For the text-containing cell, return its midpoint in (x, y) coordinate format. 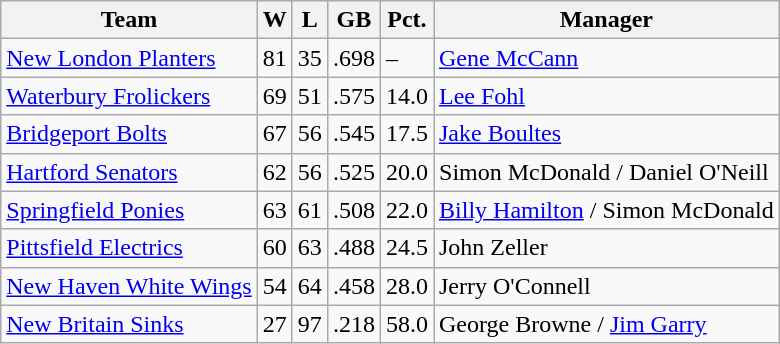
Springfield Ponies (129, 210)
67 (274, 134)
L (310, 20)
.458 (354, 286)
Team (129, 20)
Pittsfield Electrics (129, 248)
61 (310, 210)
Hartford Senators (129, 172)
Pct. (406, 20)
Jerry O'Connell (607, 286)
97 (310, 324)
.218 (354, 324)
22.0 (406, 210)
Simon McDonald / Daniel O'Neill (607, 172)
Waterbury Frolickers (129, 96)
.698 (354, 58)
81 (274, 58)
54 (274, 286)
Gene McCann (607, 58)
George Browne / Jim Garry (607, 324)
Billy Hamilton / Simon McDonald (607, 210)
.545 (354, 134)
27 (274, 324)
17.5 (406, 134)
62 (274, 172)
60 (274, 248)
69 (274, 96)
28.0 (406, 286)
– (406, 58)
35 (310, 58)
Bridgeport Bolts (129, 134)
20.0 (406, 172)
58.0 (406, 324)
New Haven White Wings (129, 286)
.575 (354, 96)
64 (310, 286)
Jake Boultes (607, 134)
Manager (607, 20)
.488 (354, 248)
Lee Fohl (607, 96)
.525 (354, 172)
W (274, 20)
GB (354, 20)
.508 (354, 210)
New Britain Sinks (129, 324)
51 (310, 96)
14.0 (406, 96)
24.5 (406, 248)
John Zeller (607, 248)
New London Planters (129, 58)
